Locate the cell with the specified text and output its (X, Y) center coordinate. 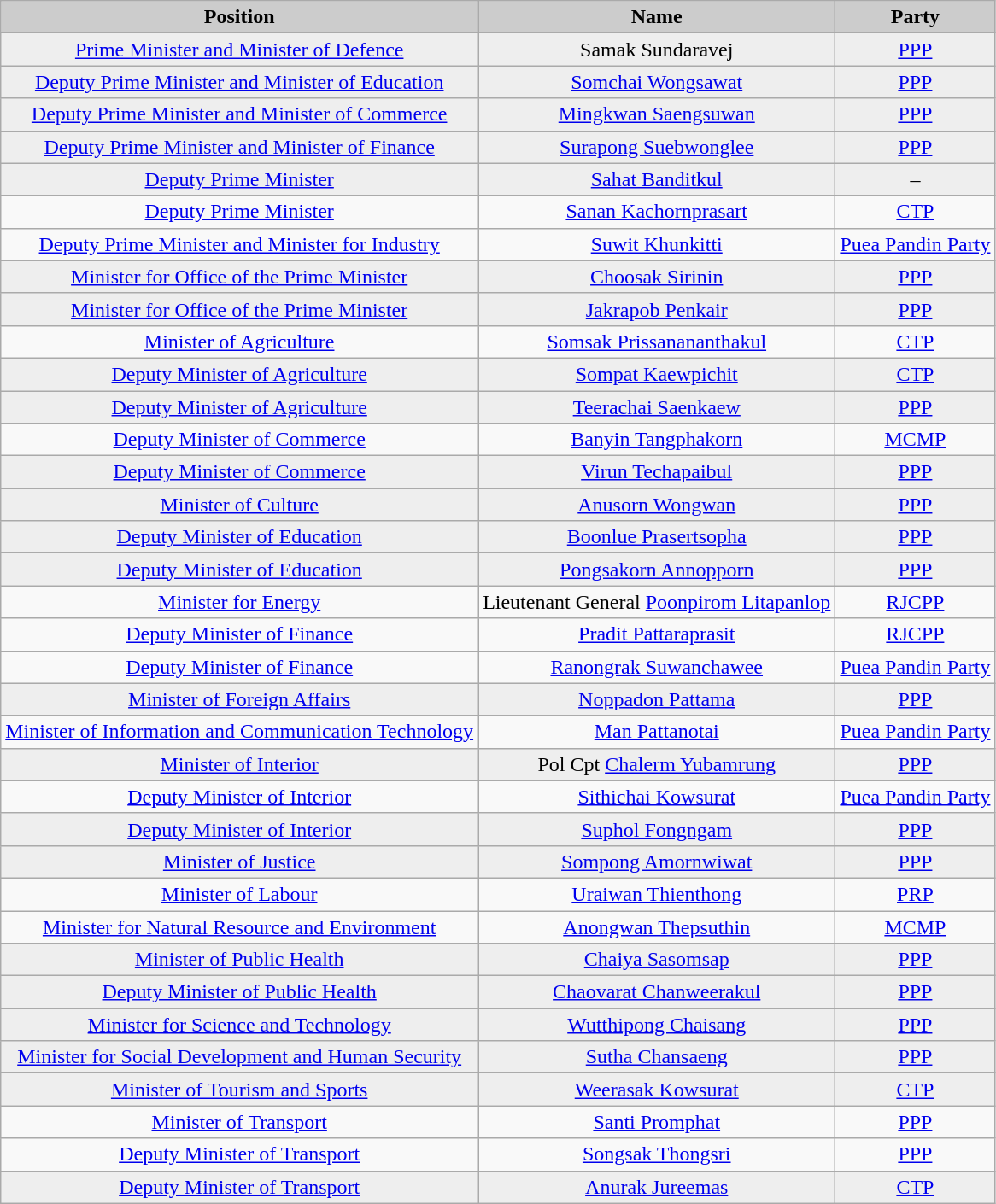
Minister for Social Development and Human Security (239, 1057)
Banyin Tangphakorn (657, 440)
Party (916, 17)
Name (657, 17)
Minister of Interior (239, 764)
Deputy Prime Minister and Minister of Education (239, 82)
Somchai Wongsawat (657, 82)
Ranongrak Suwanchawee (657, 667)
Deputy Prime Minister and Minister of Finance (239, 147)
Deputy Prime Minister and Minister of Commerce (239, 114)
Anusorn Wongwan (657, 505)
Sompong Amornwiwat (657, 862)
Uraiwan Thienthong (657, 894)
PRP (916, 894)
Deputy Minister of Public Health (239, 992)
Anongwan Thepsuthin (657, 926)
Sutha Chansaeng (657, 1057)
Prime Minister and Minister of Defence (239, 50)
Minister of Justice (239, 862)
Wutthipong Chaisang (657, 1025)
Somsak Prissanananthakul (657, 342)
Virun Techapaibul (657, 472)
Samak Sundaravej (657, 50)
Minister of Transport (239, 1122)
Sompat Kaewpichit (657, 374)
Anurak Jureemas (657, 1187)
Minister for Natural Resource and Environment (239, 926)
Minister of Foreign Affairs (239, 699)
Pradit Pattaraprasit (657, 634)
Minister of Agriculture (239, 342)
Mingkwan Saengsuwan (657, 114)
Sahat Banditkul (657, 179)
Jakrapob Penkair (657, 309)
Minister of Public Health (239, 960)
Minister of Culture (239, 505)
Chaiya Sasomsap (657, 960)
Deputy Prime Minister and Minister for Industry (239, 244)
Teerachai Saenkaew (657, 407)
Pongsakorn Annopporn (657, 570)
Lieutenant General Poonpirom Litapanlop (657, 602)
Man Pattanotai (657, 732)
Minister of Information and Communication Technology (239, 732)
Suwit Khunkitti (657, 244)
Minister for Energy (239, 602)
Sithichai Kowsurat (657, 797)
Boonlue Prasertsopha (657, 537)
Sanan Kachornprasart (657, 212)
Suphol Fongngam (657, 829)
– (916, 179)
Chaovarat Chanweerakul (657, 992)
Minister for Science and Technology (239, 1025)
Minister of Labour (239, 894)
Pol Cpt Chalerm Yubamrung (657, 764)
Position (239, 17)
Surapong Suebwonglee (657, 147)
Santi Promphat (657, 1122)
Songsak Thongsri (657, 1154)
Minister of Tourism and Sports (239, 1090)
Noppadon Pattama (657, 699)
Weerasak Kowsurat (657, 1090)
Choosak Sirinin (657, 277)
